Output the [X, Y] coordinate of the center of the cell containing the given text.  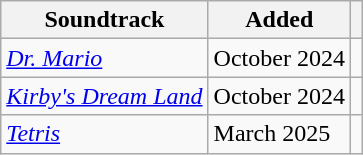
Tetris [104, 134]
Soundtrack [104, 20]
Added [279, 20]
Kirby's Dream Land [104, 96]
March 2025 [279, 134]
Dr. Mario [104, 58]
